Detect which cell encompasses the target text, then output its [X, Y] center coordinate. 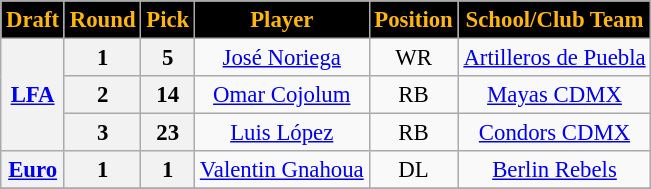
Berlin Rebels [554, 170]
WR [414, 58]
5 [168, 58]
Pick [168, 20]
Luis López [282, 133]
Mayas CDMX [554, 95]
3 [102, 133]
Round [102, 20]
Position [414, 20]
DL [414, 170]
School/Club Team [554, 20]
23 [168, 133]
LFA [33, 96]
14 [168, 95]
Euro [33, 170]
Valentin Gnahoua [282, 170]
Omar Cojolum [282, 95]
2 [102, 95]
José Noriega [282, 58]
Artilleros de Puebla [554, 58]
Player [282, 20]
Draft [33, 20]
Condors CDMX [554, 133]
